Extract the (X, Y) coordinate from the center of the cell holding the provided text.  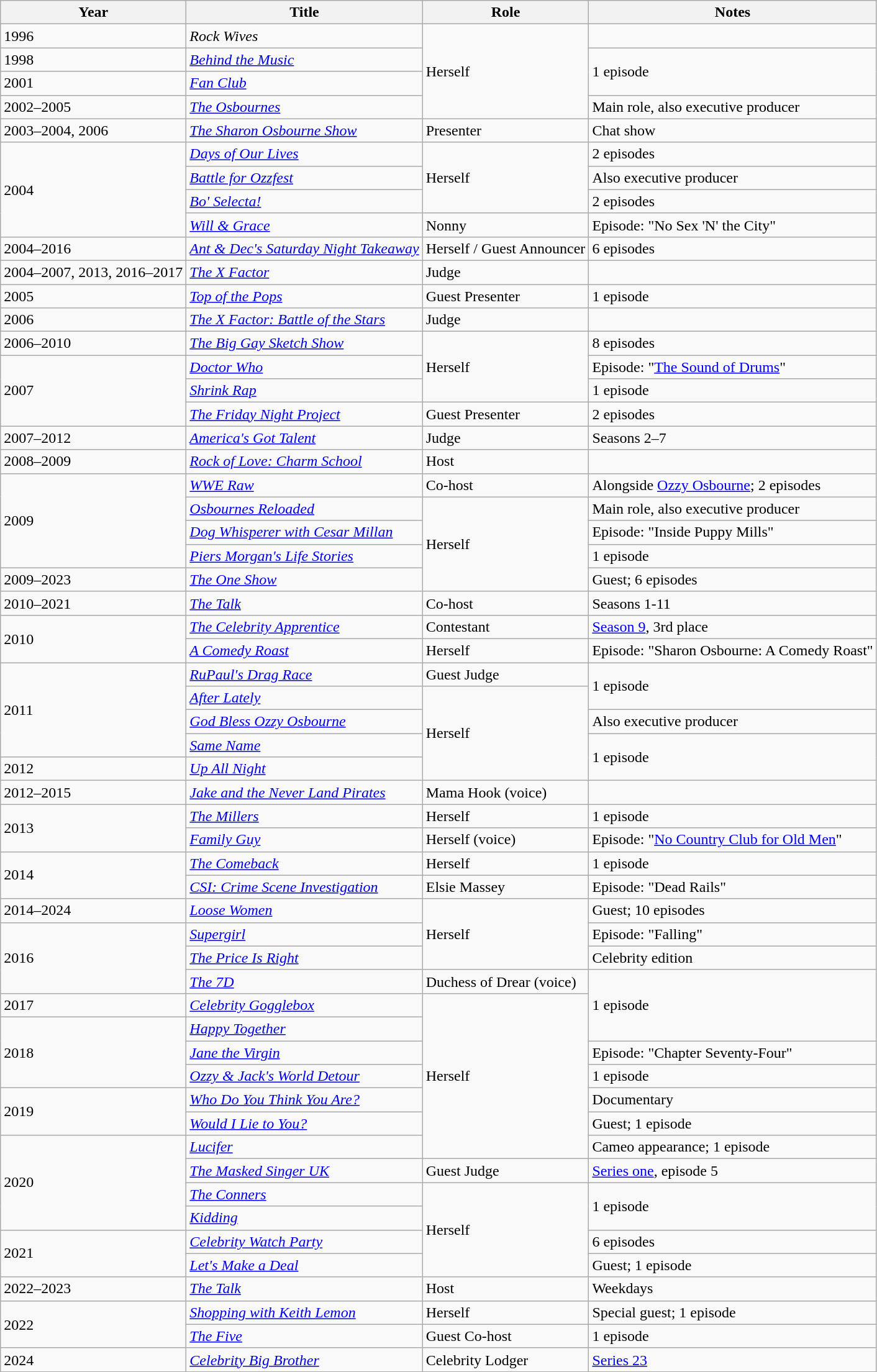
Elsie Massey (506, 887)
Title (304, 12)
2005 (93, 296)
RuPaul's Drag Race (304, 674)
2010 (93, 638)
Seasons 1-11 (733, 603)
Top of the Pops (304, 296)
Osbournes Reloaded (304, 509)
Episode: "Chapter Seventy-Four" (733, 1053)
Alongside Ozzy Osbourne; 2 episodes (733, 485)
Fan Club (304, 83)
Will & Grace (304, 225)
Episode: "Dead Rails" (733, 887)
WWE Raw (304, 485)
2009–2023 (93, 579)
Episode: "The Sound of Drums" (733, 367)
Chat show (733, 130)
2022–2023 (93, 1289)
The Friday Night Project (304, 414)
The Five (304, 1336)
Episode: "Falling" (733, 934)
2022 (93, 1324)
CSI: Crime Scene Investigation (304, 887)
Episode: "No Sex 'N' the City" (733, 225)
Notes (733, 12)
Weekdays (733, 1289)
The 7D (304, 981)
After Lately (304, 698)
Herself / Guest Announcer (506, 248)
Celebrity Watch Party (304, 1242)
Nonny (506, 225)
2021 (93, 1253)
2006 (93, 320)
2024 (93, 1360)
2013 (93, 828)
2012 (93, 769)
Piers Morgan's Life Stories (304, 556)
Same Name (304, 745)
Herself (voice) (506, 840)
Would I Lie to You? (304, 1124)
2009 (93, 520)
Duchess of Drear (voice) (506, 981)
America's Got Talent (304, 438)
2002–2005 (93, 107)
2011 (93, 709)
Ozzy & Jack's World Detour (304, 1076)
2014 (93, 875)
The Millers (304, 816)
Seasons 2–7 (733, 438)
Let's Make a Deal (304, 1265)
Up All Night (304, 769)
2004–2016 (93, 248)
Jane the Virgin (304, 1053)
2019 (93, 1112)
Celebrity Gogglebox (304, 1005)
Supergirl (304, 934)
The Masked Singer UK (304, 1171)
2001 (93, 83)
Special guest; 1 episode (733, 1312)
The Big Gay Sketch Show (304, 343)
Guest; 10 episodes (733, 911)
Shopping with Keith Lemon (304, 1312)
2016 (93, 958)
Guest; 6 episodes (733, 579)
2017 (93, 1005)
Series 23 (733, 1360)
The Comeback (304, 863)
Loose Women (304, 911)
Battle for Ozzfest (304, 178)
God Bless Ozzy Osbourne (304, 722)
Guest Co-host (506, 1336)
2008–2009 (93, 461)
2010–2021 (93, 603)
The Price Is Right (304, 958)
Ant & Dec's Saturday Night Takeaway (304, 248)
Rock of Love: Charm School (304, 461)
The X Factor (304, 272)
Family Guy (304, 840)
Lucifer (304, 1147)
2007 (93, 391)
Series one, episode 5 (733, 1171)
2006–2010 (93, 343)
The X Factor: Battle of the Stars (304, 320)
Mama Hook (voice) (506, 793)
Who Do You Think You Are? (304, 1100)
2003–2004, 2006 (93, 130)
2014–2024 (93, 911)
Behind the Music (304, 60)
2018 (93, 1052)
2004 (93, 189)
Episode: "Sharon Osbourne: A Comedy Roast" (733, 650)
Cameo appearance; 1 episode (733, 1147)
Rock Wives (304, 36)
2004–2007, 2013, 2016–2017 (93, 272)
Documentary (733, 1100)
The Sharon Osbourne Show (304, 130)
Days of Our Lives (304, 154)
Jake and the Never Land Pirates (304, 793)
Episode: "Inside Puppy Mills" (733, 532)
1998 (93, 60)
Celebrity Big Brother (304, 1360)
1996 (93, 36)
The One Show (304, 579)
Contestant (506, 627)
Celebrity edition (733, 958)
Presenter (506, 130)
Celebrity Lodger (506, 1360)
A Comedy Roast (304, 650)
2007–2012 (93, 438)
The Conners (304, 1194)
The Osbournes (304, 107)
Dog Whisperer with Cesar Millan (304, 532)
Doctor Who (304, 367)
Kidding (304, 1218)
Role (506, 12)
2020 (93, 1183)
The Celebrity Apprentice (304, 627)
Year (93, 12)
Happy Together (304, 1029)
Bo' Selecta! (304, 201)
Season 9, 3rd place (733, 627)
2012–2015 (93, 793)
8 episodes (733, 343)
Shrink Rap (304, 391)
Episode: "No Country Club for Old Men" (733, 840)
